From the cell containing the given text, extract its center point as [x, y] coordinate. 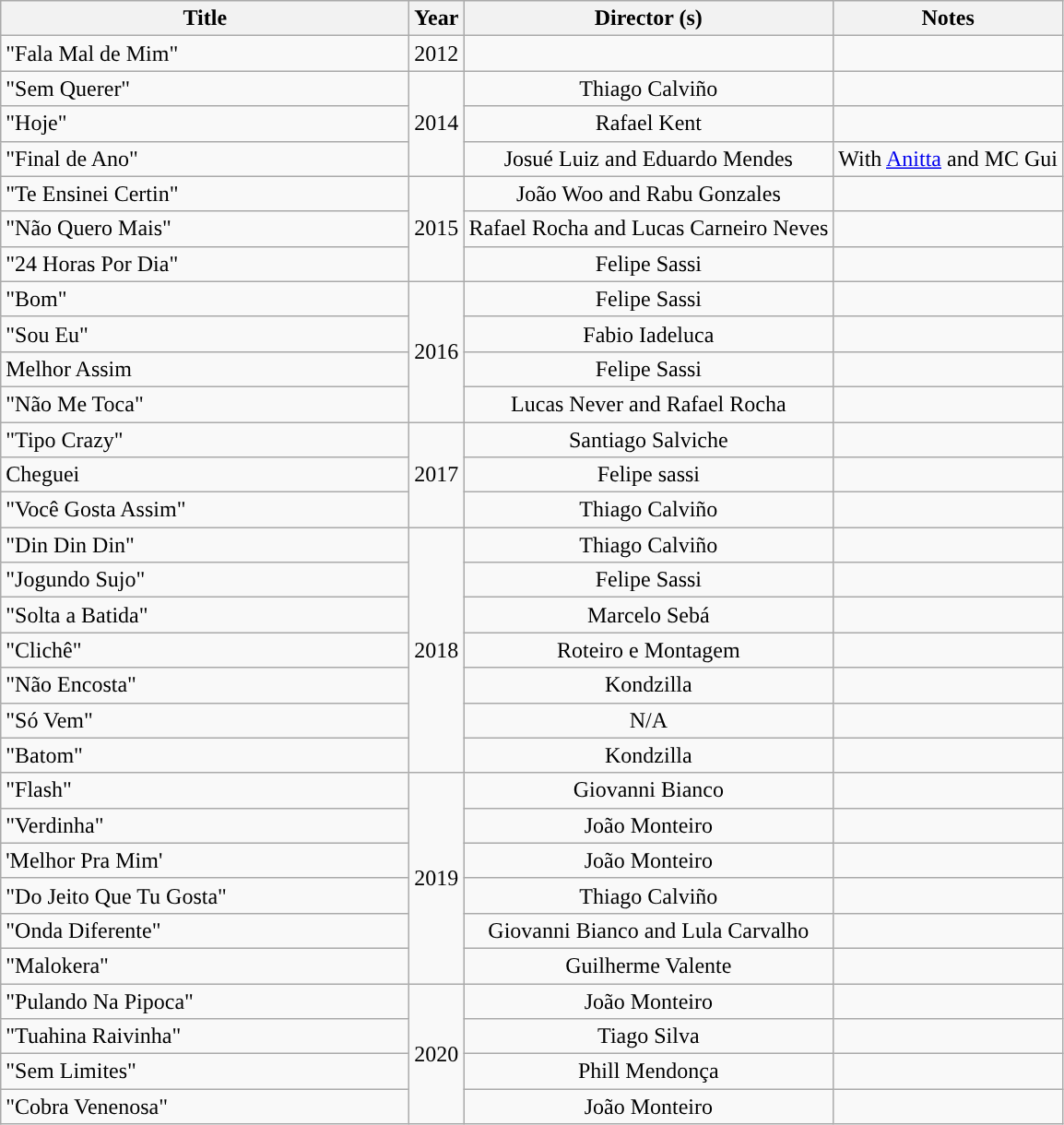
Fabio Iadeluca [649, 334]
"Te Ensinei Certin" [205, 194]
Phill Mendonça [649, 1072]
Marcelo Sebá [649, 615]
Josué Luiz and Eduardo Mendes [649, 159]
"Flash" [205, 790]
Year [437, 18]
Cheguei [205, 475]
"Final de Ano" [205, 159]
"Tuahina Raivinha" [205, 1036]
Director (s) [649, 18]
Giovanni Bianco and Lula Carvalho [649, 930]
Lucas Never and Rafael Rocha [649, 404]
2018 [437, 650]
Melhor Assim [205, 369]
Felipe sassi [649, 475]
"Din Din Din" [205, 545]
"Batom" [205, 755]
"Malokera" [205, 965]
"Solta a Batida" [205, 615]
"Pulando Na Pipoca" [205, 1001]
"Você Gosta Assim" [205, 510]
2019 [437, 878]
"24 Horas Por Dia" [205, 264]
"Não Me Toca" [205, 404]
2015 [437, 229]
"Bom" [205, 299]
"Sou Eu" [205, 334]
"Tipo Crazy" [205, 440]
N/A [649, 720]
2020 [437, 1053]
Rafael Kent [649, 124]
"Sem Querer" [205, 89]
"Do Jeito Que Tu Gosta" [205, 895]
'Melhor Pra Mim' [205, 860]
"Cobra Venenosa" [205, 1107]
"Não Encosta" [205, 685]
"Só Vem" [205, 720]
Roteiro e Montagem [649, 650]
João Woo and Rabu Gonzales [649, 194]
2012 [437, 53]
"Hoje" [205, 124]
"Jogundo Sujo" [205, 580]
"Fala Mal de Mim" [205, 53]
Title [205, 18]
Notes [948, 18]
Santiago Salviche [649, 440]
2016 [437, 351]
2014 [437, 124]
2017 [437, 475]
"Clichê" [205, 650]
With Anitta and MC Gui [948, 159]
Giovanni Bianco [649, 790]
Tiago Silva [649, 1036]
Rafael Rocha and Lucas Carneiro Neves [649, 229]
"Não Quero Mais" [205, 229]
"Onda Diferente" [205, 930]
"Sem Limites" [205, 1072]
"Verdinha" [205, 825]
Guilherme Valente [649, 965]
